Extract the (X, Y) coordinate from the center of the cell holding the provided text.  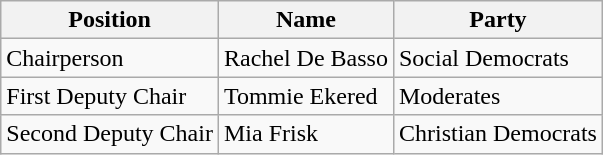
Christian Democrats (498, 134)
Chairperson (110, 58)
Position (110, 20)
Party (498, 20)
Name (306, 20)
Moderates (498, 96)
Mia Frisk (306, 134)
Social Democrats (498, 58)
Rachel De Basso (306, 58)
Second Deputy Chair (110, 134)
First Deputy Chair (110, 96)
Tommie Ekered (306, 96)
